For the text-containing cell, return its midpoint in (x, y) coordinate format. 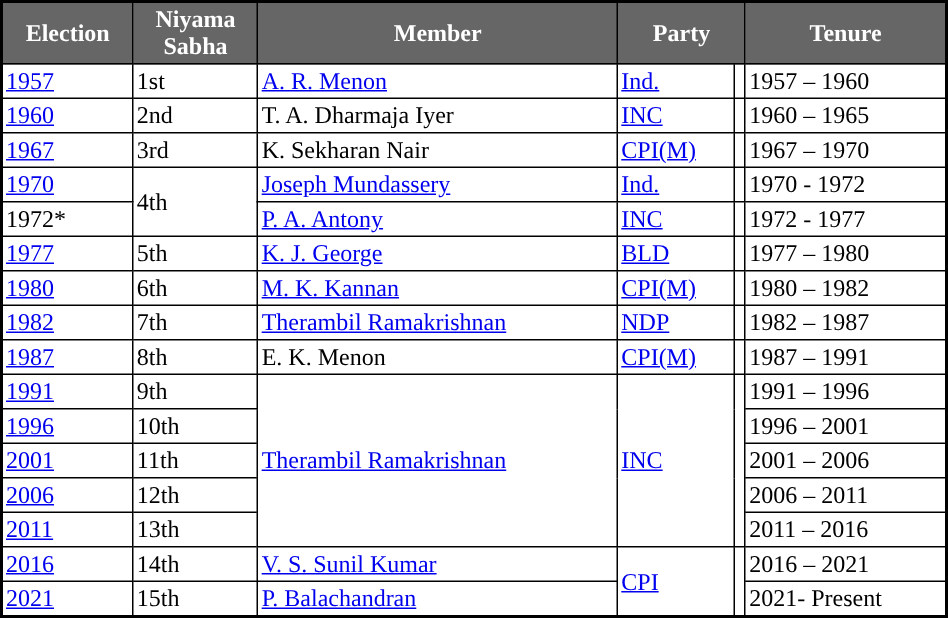
1977 – 1980 (846, 253)
2nd (196, 115)
1987 – 1991 (846, 357)
1972 - 1977 (846, 219)
T. A. Dharmaja Iyer (438, 115)
NDP (676, 322)
1957 – 1960 (846, 81)
Election (68, 33)
P. A. Antony (438, 219)
1987 (68, 357)
E. K. Menon (438, 357)
K. J. George (438, 253)
6th (196, 288)
1977 (68, 253)
12th (196, 495)
2011 (68, 529)
M. K. Kannan (438, 288)
A. R. Menon (438, 81)
1996 – 2001 (846, 426)
1960 – 1965 (846, 115)
Tenure (846, 33)
1967 – 1970 (846, 150)
15th (196, 598)
2016 – 2021 (846, 564)
1996 (68, 426)
1970 - 1972 (846, 184)
1980 – 1982 (846, 288)
1991 (68, 391)
2021 (68, 598)
7th (196, 322)
10th (196, 426)
2016 (68, 564)
8th (196, 357)
NiyamaSabha (196, 33)
K. Sekharan Nair (438, 150)
Party (682, 33)
1957 (68, 81)
CPI (676, 582)
14th (196, 564)
11th (196, 460)
5th (196, 253)
3rd (196, 150)
Joseph Mundassery (438, 184)
2001 (68, 460)
P. Balachandran (438, 598)
V. S. Sunil Kumar (438, 564)
2006 (68, 495)
1972* (68, 219)
1982 – 1987 (846, 322)
13th (196, 529)
1960 (68, 115)
Member (438, 33)
1991 – 1996 (846, 391)
2006 – 2011 (846, 495)
4th (196, 202)
1982 (68, 322)
1980 (68, 288)
9th (196, 391)
2001 – 2006 (846, 460)
1970 (68, 184)
1st (196, 81)
2021- Present (846, 598)
1967 (68, 150)
2011 – 2016 (846, 529)
BLD (676, 253)
